Extract the (x, y) coordinate from the center of the cell holding the provided text.  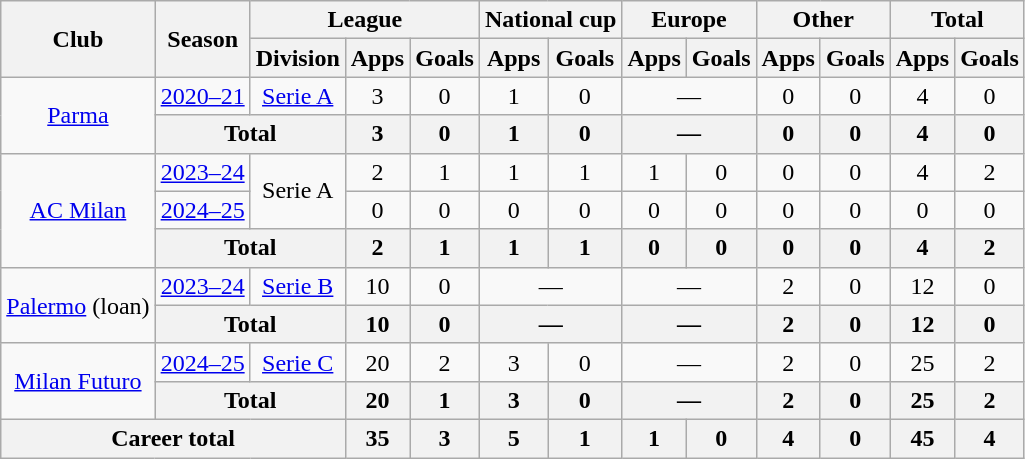
35 (377, 438)
League (364, 20)
Serie B (298, 286)
2020–21 (202, 96)
Milan Futuro (78, 381)
AC Milan (78, 210)
Serie C (298, 362)
Career total (174, 438)
Season (202, 39)
45 (922, 438)
National cup (550, 20)
Division (298, 58)
Europe (689, 20)
Palermo (loan) (78, 305)
5 (513, 438)
Parma (78, 115)
Club (78, 39)
Other (823, 20)
